Return (X, Y) of the center of cell containing provided text 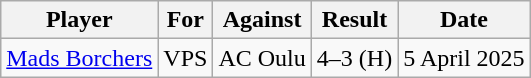
Player (80, 20)
For (186, 20)
5 April 2025 (464, 58)
Against (262, 20)
Date (464, 20)
4–3 (H) (354, 58)
Result (354, 20)
AC Oulu (262, 58)
Mads Borchers (80, 58)
VPS (186, 58)
